Provide the [X, Y] coordinate of the cell's center where the given text is located.  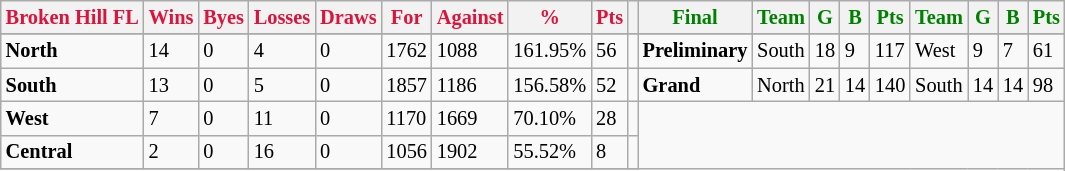
Final [696, 17]
1056 [406, 152]
Draws [348, 17]
8 [610, 152]
161.95% [550, 51]
98 [1046, 85]
28 [610, 118]
% [550, 17]
Grand [696, 85]
1857 [406, 85]
1186 [470, 85]
Preliminary [696, 51]
70.10% [550, 118]
4 [282, 51]
Central [72, 152]
5 [282, 85]
55.52% [550, 152]
1669 [470, 118]
61 [1046, 51]
1088 [470, 51]
11 [282, 118]
Broken Hill FL [72, 17]
52 [610, 85]
16 [282, 152]
21 [825, 85]
18 [825, 51]
156.58% [550, 85]
1902 [470, 152]
Losses [282, 17]
56 [610, 51]
1170 [406, 118]
1762 [406, 51]
Wins [172, 17]
For [406, 17]
117 [890, 51]
2 [172, 152]
140 [890, 85]
13 [172, 85]
Against [470, 17]
Byes [223, 17]
